Provide the (x, y) coordinate of the cell's center where the given text is located.  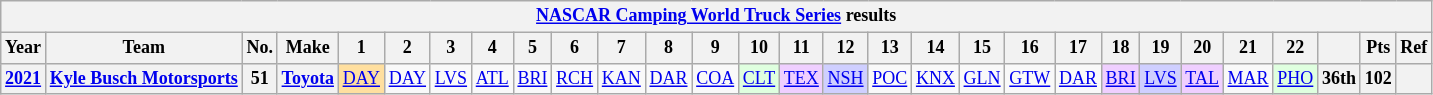
16 (1030, 48)
102 (1378, 78)
10 (760, 48)
Toyota (308, 78)
KAN (621, 78)
7 (621, 48)
Ref (1414, 48)
15 (982, 48)
Pts (1378, 48)
MAR (1248, 78)
2021 (24, 78)
Team (144, 48)
RCH (575, 78)
21 (1248, 48)
20 (1202, 48)
Make (308, 48)
12 (846, 48)
5 (532, 48)
TEX (802, 78)
KNX (936, 78)
17 (1078, 48)
13 (890, 48)
8 (668, 48)
4 (492, 48)
NSH (846, 78)
36th (1340, 78)
19 (1160, 48)
No. (260, 48)
11 (802, 48)
Kyle Busch Motorsports (144, 78)
3 (450, 48)
GLN (982, 78)
NASCAR Camping World Truck Series results (716, 16)
Year (24, 48)
COA (716, 78)
51 (260, 78)
1 (361, 48)
6 (575, 48)
CLT (760, 78)
GTW (1030, 78)
18 (1120, 48)
22 (1296, 48)
14 (936, 48)
9 (716, 48)
TAL (1202, 78)
ATL (492, 78)
POC (890, 78)
PHO (1296, 78)
2 (407, 48)
